Detect which cell encompasses the target text, then output its [x, y] center coordinate. 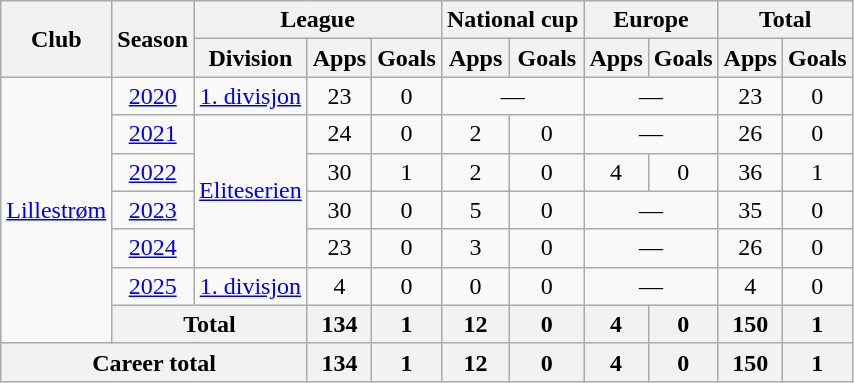
2021 [153, 134]
Europe [651, 20]
2023 [153, 210]
Lillestrøm [56, 210]
36 [750, 172]
2024 [153, 248]
League [318, 20]
35 [750, 210]
2025 [153, 286]
2020 [153, 96]
National cup [512, 20]
Club [56, 39]
Division [251, 58]
Career total [154, 362]
24 [339, 134]
Season [153, 39]
2022 [153, 172]
5 [475, 210]
Eliteserien [251, 191]
3 [475, 248]
